Search for the cell housing the specified text and yield its [X, Y] center coordinate. 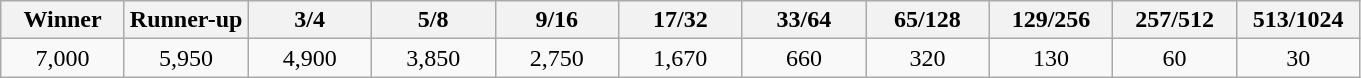
660 [804, 58]
130 [1051, 58]
320 [928, 58]
30 [1298, 58]
60 [1175, 58]
2,750 [557, 58]
513/1024 [1298, 20]
7,000 [63, 58]
Winner [63, 20]
3,850 [433, 58]
17/32 [681, 20]
5/8 [433, 20]
129/256 [1051, 20]
65/128 [928, 20]
33/64 [804, 20]
Runner-up [186, 20]
4,900 [310, 58]
9/16 [557, 20]
5,950 [186, 58]
257/512 [1175, 20]
1,670 [681, 58]
3/4 [310, 20]
